Output the [X, Y] coordinate of the center of the cell containing the given text.  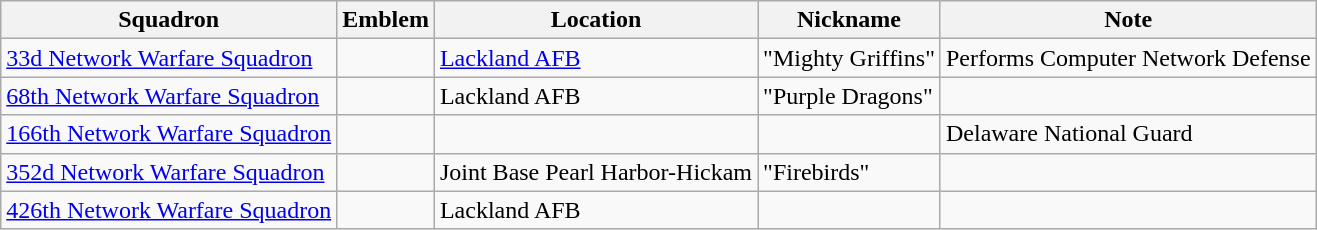
352d Network Warfare Squadron [169, 172]
Squadron [169, 20]
166th Network Warfare Squadron [169, 134]
"Firebirds" [850, 172]
426th Network Warfare Squadron [169, 210]
Location [596, 20]
"Mighty Griffins" [850, 58]
Emblem [386, 20]
Note [1128, 20]
Joint Base Pearl Harbor-Hickam [596, 172]
"Purple Dragons" [850, 96]
68th Network Warfare Squadron [169, 96]
Performs Computer Network Defense [1128, 58]
Nickname [850, 20]
Delaware National Guard [1128, 134]
33d Network Warfare Squadron [169, 58]
